Return [X, Y] of the center of cell containing provided text 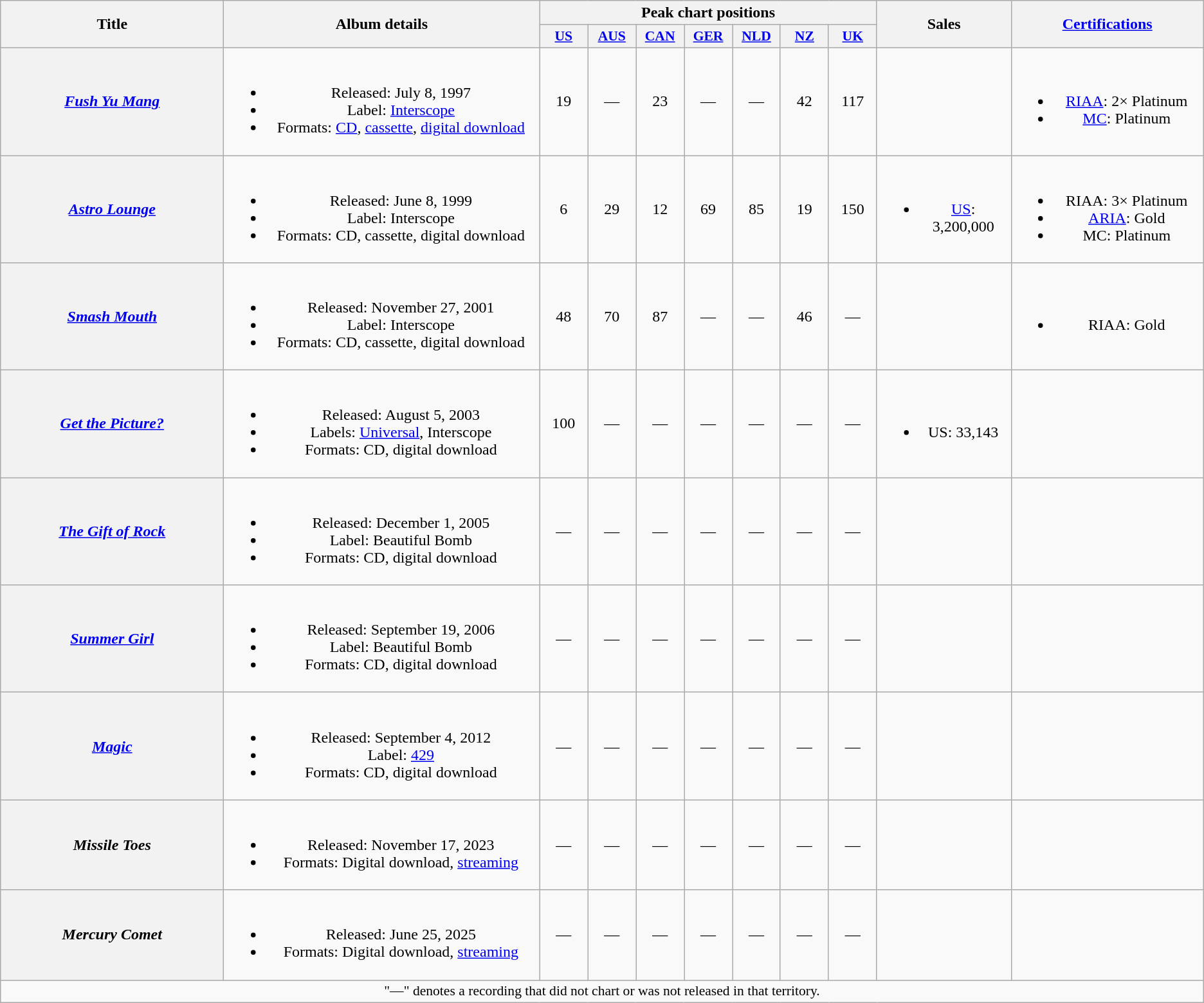
"—" denotes a recording that did not chart or was not released in that territory. [602, 991]
85 [756, 210]
NZ [804, 37]
Album details [382, 24]
RIAA: 3× PlatinumARIA: GoldMC: Platinum [1108, 210]
42 [804, 102]
Released: September 4, 2012Label: 429Formats: CD, digital download [382, 746]
Released: June 8, 1999Label: InterscopeFormats: CD, cassette, digital download [382, 210]
29 [612, 210]
Released: July 8, 1997Label: InterscopeFormats: CD, cassette, digital download [382, 102]
23 [660, 102]
117 [853, 102]
Released: November 27, 2001Label: InterscopeFormats: CD, cassette, digital download [382, 316]
Peak chart positions [708, 13]
Smash Mouth [112, 316]
150 [853, 210]
NLD [756, 37]
RIAA: 2× PlatinumMC: Platinum [1108, 102]
AUS [612, 37]
Fush Yu Mang [112, 102]
70 [612, 316]
Magic [112, 746]
Summer Girl [112, 639]
12 [660, 210]
CAN [660, 37]
Released: June 25, 2025Formats: Digital download, streaming [382, 935]
Missile Toes [112, 845]
87 [660, 316]
100 [563, 424]
48 [563, 316]
Certifications [1108, 24]
Mercury Comet [112, 935]
69 [709, 210]
US: 3,200,000 [944, 210]
Released: September 19, 2006Label: Beautiful BombFormats: CD, digital download [382, 639]
RIAA: Gold [1108, 316]
UK [853, 37]
6 [563, 210]
Get the Picture? [112, 424]
US [563, 37]
Released: December 1, 2005Label: Beautiful BombFormats: CD, digital download [382, 531]
US: 33,143 [944, 424]
46 [804, 316]
Released: August 5, 2003Labels: Universal, InterscopeFormats: CD, digital download [382, 424]
GER [709, 37]
Astro Lounge [112, 210]
Sales [944, 24]
The Gift of Rock [112, 531]
Released: November 17, 2023Formats: Digital download, streaming [382, 845]
Title [112, 24]
